Determine the [X, Y] coordinate at the center of the cell enclosing the given text.  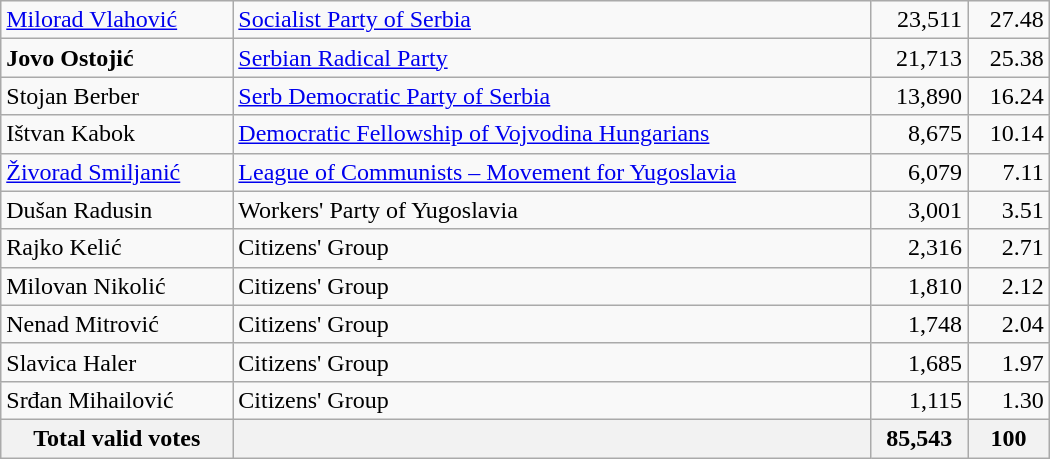
1,115 [920, 400]
League of Communists – Movement for Yugoslavia [552, 172]
Rajko Kelić [117, 248]
Workers' Party of Yugoslavia [552, 210]
1,685 [920, 362]
3.51 [1009, 210]
Milorad Vlahović [117, 20]
2.04 [1009, 324]
Milovan Nikolić [117, 286]
16.24 [1009, 96]
Stojan Berber [117, 96]
Serb Democratic Party of Serbia [552, 96]
7.11 [1009, 172]
Jovo Ostojić [117, 58]
Slavica Haler [117, 362]
13,890 [920, 96]
100 [1009, 438]
Dušan Radusin [117, 210]
Živorad Smiljanić [117, 172]
Socialist Party of Serbia [552, 20]
1,810 [920, 286]
Total valid votes [117, 438]
1.97 [1009, 362]
Nenad Mitrović [117, 324]
8,675 [920, 134]
2.12 [1009, 286]
1,748 [920, 324]
23,511 [920, 20]
1.30 [1009, 400]
Ištvan Kabok [117, 134]
27.48 [1009, 20]
2.71 [1009, 248]
6,079 [920, 172]
Serbian Radical Party [552, 58]
2,316 [920, 248]
25.38 [1009, 58]
10.14 [1009, 134]
Democratic Fellowship of Vojvodina Hungarians [552, 134]
Srđan Mihailović [117, 400]
3,001 [920, 210]
21,713 [920, 58]
85,543 [920, 438]
